Provide the (x, y) coordinate of the cell's center where the given text is located.  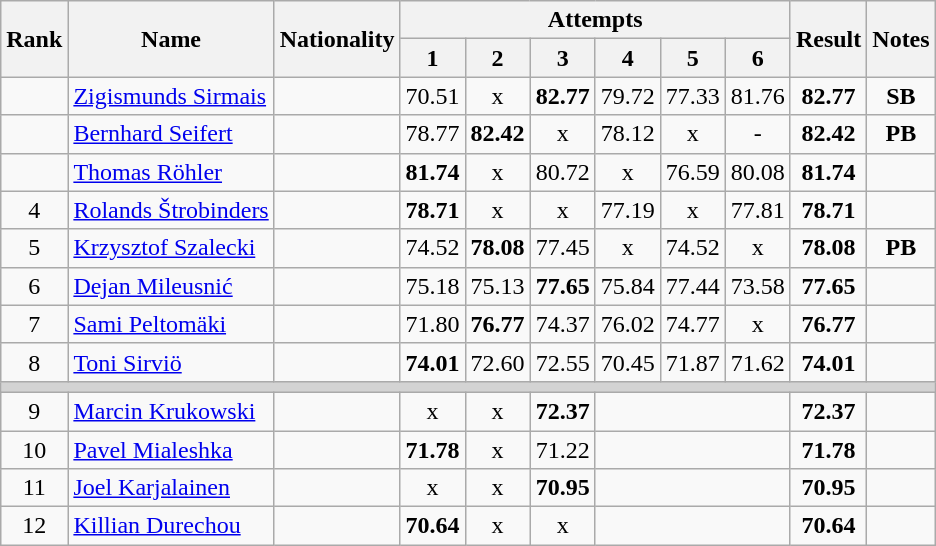
Name (171, 39)
7 (34, 324)
Attempts (595, 20)
80.72 (562, 172)
77.45 (562, 248)
Nationality (337, 39)
SB (901, 96)
Thomas Röhler (171, 172)
71.87 (692, 362)
12 (34, 526)
73.58 (758, 286)
71.62 (758, 362)
Rank (34, 39)
3 (562, 58)
79.72 (628, 96)
71.22 (562, 449)
76.59 (692, 172)
Sami Peltomäki (171, 324)
- (758, 134)
76.02 (628, 324)
80.08 (758, 172)
70.45 (628, 362)
Dejan Mileusnić (171, 286)
2 (498, 58)
Joel Karjalainen (171, 488)
77.33 (692, 96)
78.12 (628, 134)
Zigismunds Sirmais (171, 96)
75.18 (432, 286)
Result (828, 39)
Marcin Krukowski (171, 411)
1 (432, 58)
11 (34, 488)
Rolands Štrobinders (171, 210)
81.76 (758, 96)
78.77 (432, 134)
Bernhard Seifert (171, 134)
70.51 (432, 96)
74.77 (692, 324)
72.55 (562, 362)
75.84 (628, 286)
Notes (901, 39)
77.19 (628, 210)
Killian Durechou (171, 526)
71.80 (432, 324)
74.37 (562, 324)
Krzysztof Szalecki (171, 248)
Pavel Mialeshka (171, 449)
9 (34, 411)
72.60 (498, 362)
Toni Sirviö (171, 362)
10 (34, 449)
77.81 (758, 210)
77.44 (692, 286)
8 (34, 362)
75.13 (498, 286)
